For the text-containing cell, return its midpoint in (X, Y) coordinate format. 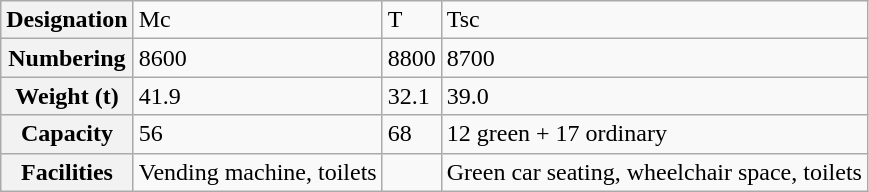
Weight (t) (67, 96)
Capacity (67, 134)
Mc (258, 20)
Tsc (654, 20)
12 green + 17 ordinary (654, 134)
8700 (654, 58)
39.0 (654, 96)
8800 (412, 58)
68 (412, 134)
Numbering (67, 58)
Green car seating, wheelchair space, toilets (654, 172)
T (412, 20)
Vending machine, toilets (258, 172)
32.1 (412, 96)
41.9 (258, 96)
Facilities (67, 172)
56 (258, 134)
Designation (67, 20)
8600 (258, 58)
